Locate the cell with the specified text and output its [X, Y] center coordinate. 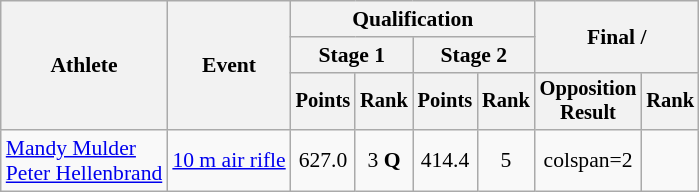
Final / [617, 36]
Athlete [84, 66]
414.4 [445, 160]
Mandy MulderPeter Hellenbrand [84, 160]
3 Q [384, 160]
5 [506, 160]
Stage 1 [352, 55]
Qualification [413, 19]
Event [228, 66]
627.0 [323, 160]
Stage 2 [474, 55]
10 m air rifle [228, 160]
OppositionResult [588, 101]
colspan=2 [588, 160]
